Capture the cell that displays the provided text and extract its (x, y) central coordinate. 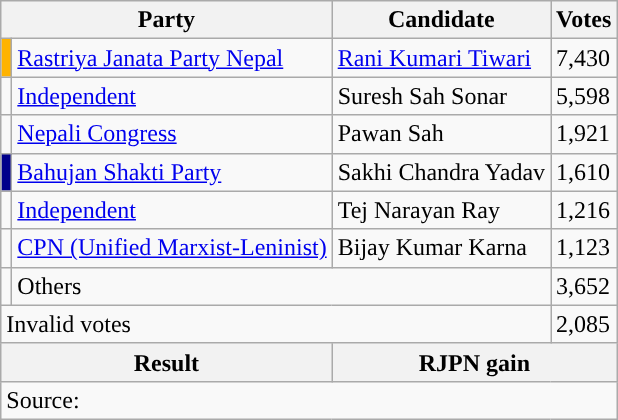
Nepali Congress (172, 134)
Source: (309, 400)
RJPN gain (474, 362)
1,921 (584, 134)
Tej Narayan Ray (441, 210)
Candidate (441, 20)
3,652 (584, 286)
1,216 (584, 210)
1,610 (584, 172)
Rani Kumari Tiwari (441, 58)
Bahujan Shakti Party (172, 172)
Invalid votes (276, 324)
Votes (584, 20)
Rastriya Janata Party Nepal (172, 58)
5,598 (584, 96)
7,430 (584, 58)
Sakhi Chandra Yadav (441, 172)
Result (166, 362)
2,085 (584, 324)
Bijay Kumar Karna (441, 248)
Party (166, 20)
Pawan Sah (441, 134)
Suresh Sah Sonar (441, 96)
Others (282, 286)
CPN (Unified Marxist-Leninist) (172, 248)
1,123 (584, 248)
